Determine the (x, y) coordinate at the center of the cell enclosing the given text.  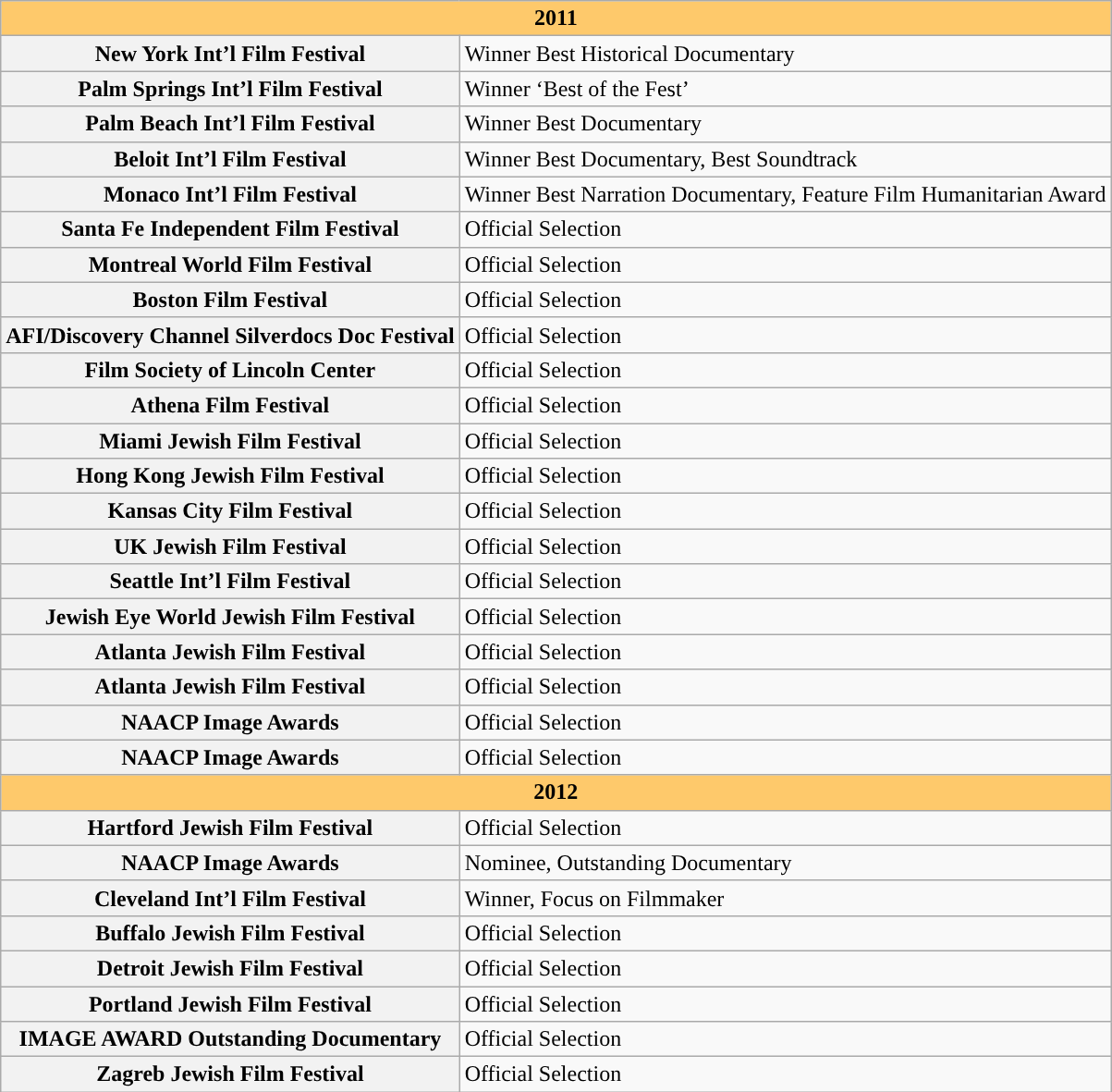
2012 (556, 792)
Winner Best Documentary, Best Soundtrack (786, 159)
Montreal World Film Festival (230, 264)
Winner Best Historical Documentary (786, 54)
Athena Film Festival (230, 405)
Santa Fe Independent Film Festival (230, 229)
Palm Springs Int’l Film Festival (230, 89)
Beloit Int’l Film Festival (230, 159)
Film Society of Lincoln Center (230, 370)
Palm Beach Int’l Film Festival (230, 124)
Boston Film Festival (230, 300)
Jewish Eye World Jewish Film Festival (230, 617)
Portland Jewish Film Festival (230, 1003)
Hartford Jewish Film Festival (230, 828)
Miami Jewish Film Festival (230, 441)
Seattle Int’l Film Festival (230, 582)
Winner ‘Best of the Fest’ (786, 89)
Winner Best Documentary (786, 124)
Kansas City Film Festival (230, 511)
Zagreb Jewish Film Festival (230, 1074)
2011 (556, 18)
Cleveland Int’l Film Festival (230, 898)
AFI/Discovery Channel Silverdocs Doc Festival (230, 335)
Buffalo Jewish Film Festival (230, 933)
IMAGE AWARD Outstanding Documentary (230, 1039)
Monaco Int’l Film Festival (230, 194)
Detroit Jewish Film Festival (230, 968)
UK Jewish Film Festival (230, 546)
Winner Best Narration Documentary, Feature Film Humanitarian Award (786, 194)
Winner, Focus on Filmmaker (786, 898)
Nominee, Outstanding Documentary (786, 863)
New York Int’l Film Festival (230, 54)
Hong Kong Jewish Film Festival (230, 476)
